Return the [X, Y] coordinate for the center point of the cell that contains the specified text.  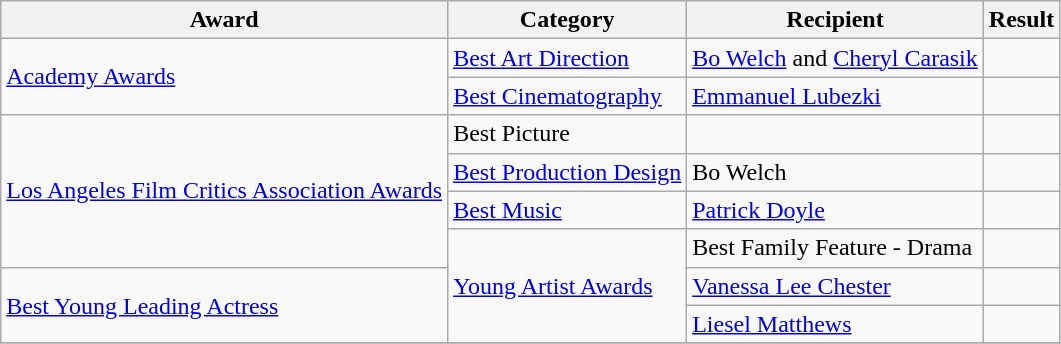
Best Art Direction [568, 58]
Best Music [568, 210]
Recipient [836, 20]
Vanessa Lee Chester [836, 286]
Patrick Doyle [836, 210]
Liesel Matthews [836, 324]
Best Production Design [568, 172]
Young Artist Awards [568, 286]
Best Young Leading Actress [224, 305]
Bo Welch and Cheryl Carasik [836, 58]
Bo Welch [836, 172]
Academy Awards [224, 77]
Award [224, 20]
Emmanuel Lubezki [836, 96]
Result [1021, 20]
Best Cinematography [568, 96]
Los Angeles Film Critics Association Awards [224, 191]
Category [568, 20]
Best Family Feature - Drama [836, 248]
Best Picture [568, 134]
